Scan for the cell matching the given text and deliver its [X, Y] coordinate at center. 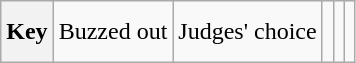
Key [27, 32]
Buzzed out [113, 32]
Judges' choice [248, 32]
